Provide the [x, y] coordinate of the cell's center where the given text is located.  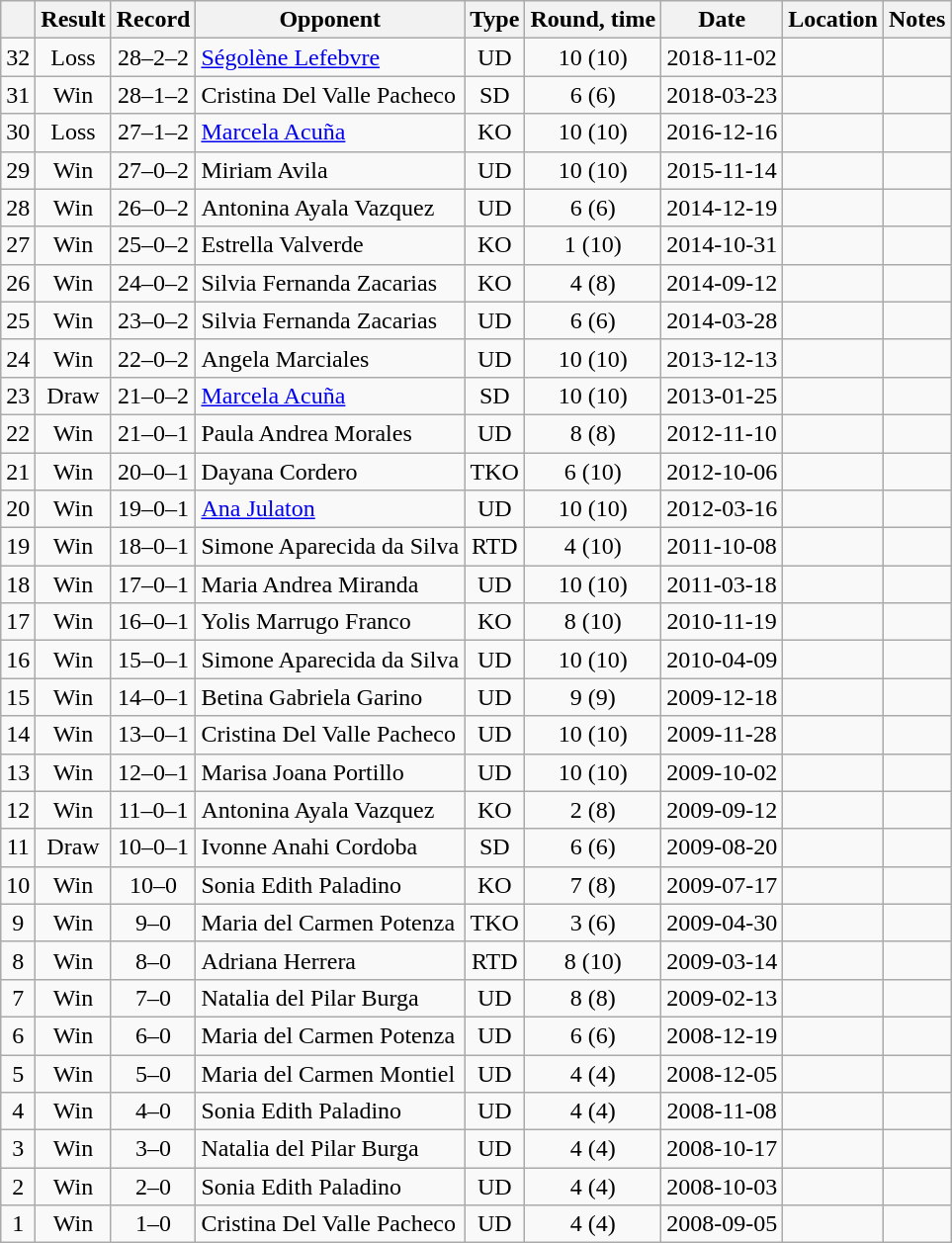
2018-03-23 [722, 95]
2013-12-13 [722, 358]
12 [18, 810]
2 (8) [593, 810]
2012-10-06 [722, 472]
10 [18, 885]
18 [18, 584]
24–0–2 [153, 283]
7–0 [153, 998]
11–0–1 [153, 810]
Marisa Joana Portillo [330, 772]
Paula Andrea Morales [330, 433]
10–0 [153, 885]
9–0 [153, 923]
25–0–2 [153, 245]
11 [18, 847]
14 [18, 735]
Ségolène Lefebvre [330, 57]
Dayana Cordero [330, 472]
Maria del Carmen Montiel [330, 1073]
20 [18, 509]
10–0–1 [153, 847]
2–0 [153, 1187]
20–0–1 [153, 472]
2008-09-05 [722, 1224]
3–0 [153, 1149]
28 [18, 208]
Date [722, 20]
19 [18, 547]
2009-07-17 [722, 885]
2015-11-14 [722, 170]
4 (10) [593, 547]
2009-10-02 [722, 772]
2011-03-18 [722, 584]
17–0–1 [153, 584]
21–0–2 [153, 396]
2009-12-18 [722, 697]
5 [18, 1073]
6–0 [153, 1035]
13–0–1 [153, 735]
22–0–2 [153, 358]
2010-04-09 [722, 660]
Ivonne Anahi Cordoba [330, 847]
Location [833, 20]
2008-10-17 [722, 1149]
32 [18, 57]
29 [18, 170]
2008-10-03 [722, 1187]
1–0 [153, 1224]
30 [18, 133]
9 (9) [593, 697]
2014-09-12 [722, 283]
Record [153, 20]
25 [18, 320]
12–0–1 [153, 772]
2009-04-30 [722, 923]
3 [18, 1149]
2012-03-16 [722, 509]
1 (10) [593, 245]
21–0–1 [153, 433]
Round, time [593, 20]
2014-03-28 [722, 320]
2018-11-02 [722, 57]
22 [18, 433]
14–0–1 [153, 697]
2010-11-19 [722, 622]
1 [18, 1224]
17 [18, 622]
2009-09-12 [722, 810]
2009-11-28 [722, 735]
15 [18, 697]
7 (8) [593, 885]
2 [18, 1187]
8 [18, 960]
Notes [916, 20]
23–0–2 [153, 320]
4 [18, 1111]
Adriana Herrera [330, 960]
28–1–2 [153, 95]
18–0–1 [153, 547]
Angela Marciales [330, 358]
3 (6) [593, 923]
Opponent [330, 20]
27–1–2 [153, 133]
26 [18, 283]
26–0–2 [153, 208]
Result [73, 20]
Yolis Marrugo Franco [330, 622]
2011-10-08 [722, 547]
27–0–2 [153, 170]
24 [18, 358]
2009-03-14 [722, 960]
4 (8) [593, 283]
23 [18, 396]
9 [18, 923]
2008-11-08 [722, 1111]
31 [18, 95]
Betina Gabriela Garino [330, 697]
Maria Andrea Miranda [330, 584]
16 [18, 660]
6 (10) [593, 472]
2014-10-31 [722, 245]
Type [494, 20]
5–0 [153, 1073]
21 [18, 472]
2008-12-19 [722, 1035]
15–0–1 [153, 660]
13 [18, 772]
2013-01-25 [722, 396]
19–0–1 [153, 509]
16–0–1 [153, 622]
8–0 [153, 960]
7 [18, 998]
4–0 [153, 1111]
Estrella Valverde [330, 245]
2009-02-13 [722, 998]
2016-12-16 [722, 133]
2009-08-20 [722, 847]
2012-11-10 [722, 433]
28–2–2 [153, 57]
2008-12-05 [722, 1073]
6 [18, 1035]
2014-12-19 [722, 208]
27 [18, 245]
Ana Julaton [330, 509]
Miriam Avila [330, 170]
